Scan for the cell matching the given text and deliver its (x, y) coordinate at center. 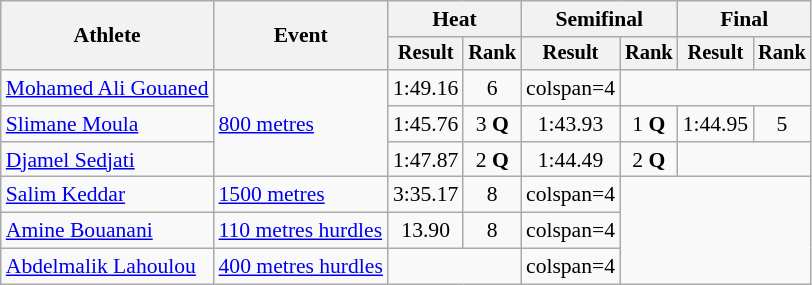
3:35.17 (426, 195)
Slimane Moula (108, 124)
Final (744, 19)
6 (492, 88)
Abdelmalik Lahoulou (108, 267)
800 metres (301, 124)
1:44.95 (716, 124)
Mohamed Ali Gouaned (108, 88)
13.90 (426, 231)
1500 metres (301, 195)
1:44.49 (570, 160)
Event (301, 36)
Semifinal (600, 19)
Athlete (108, 36)
1:49.16 (426, 88)
1:43.93 (570, 124)
1 Q (649, 124)
Amine Bouanani (108, 231)
5 (782, 124)
1:47.87 (426, 160)
1:45.76 (426, 124)
400 metres hurdles (301, 267)
Salim Keddar (108, 195)
Heat (454, 19)
110 metres hurdles (301, 231)
3 Q (492, 124)
Djamel Sedjati (108, 160)
